Output the (x, y) coordinate of the center of the cell containing the given text.  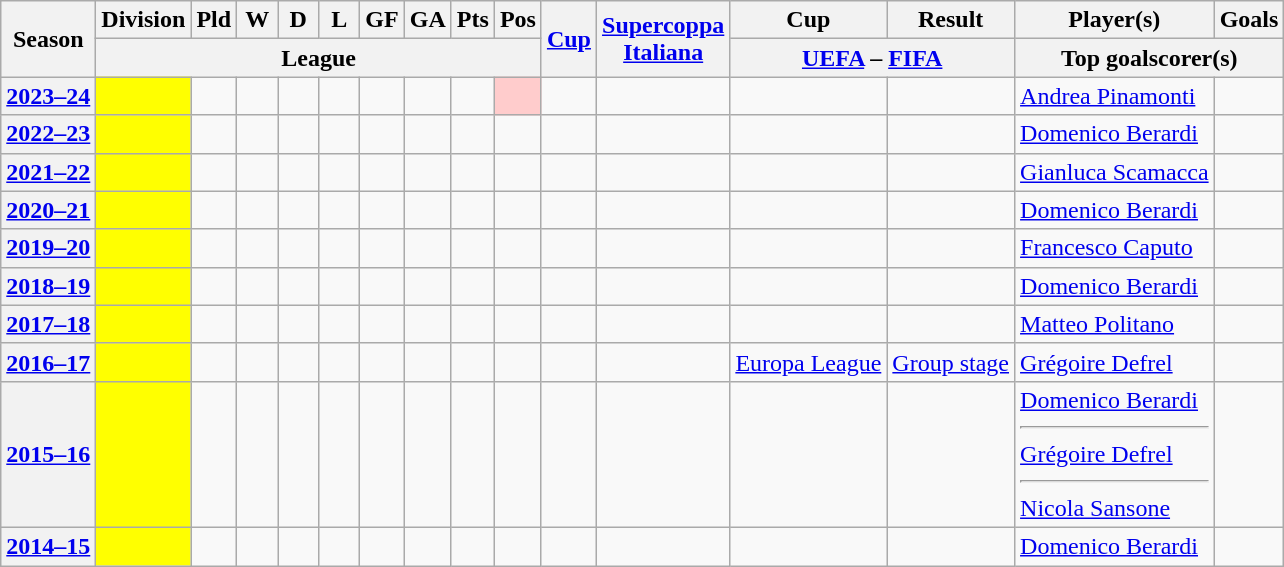
2023–24 (48, 96)
Result (951, 20)
Group stage (951, 362)
SupercoppaItaliana (664, 39)
Domenico Berardi Grégoire Defrel Nicola Sansone (1115, 454)
Player(s) (1115, 20)
D (298, 20)
UEFA – FIFA (872, 58)
League (319, 58)
2019–20 (48, 248)
2018–19 (48, 286)
Andrea Pinamonti (1115, 96)
Grégoire Defrel (1115, 362)
2015–16 (48, 454)
2014–15 (48, 546)
Matteo Politano (1115, 324)
Francesco Caputo (1115, 248)
Season (48, 39)
Pos (518, 20)
Division (144, 20)
2022–23 (48, 134)
L (340, 20)
Europa League (808, 362)
GF (382, 20)
Pts (472, 20)
Goals (1249, 20)
Gianluca Scamacca (1115, 172)
2021–22 (48, 172)
2017–18 (48, 324)
W (258, 20)
Pld (214, 20)
2020–21 (48, 210)
Top goalscorer(s) (1150, 58)
GA (428, 20)
2016–17 (48, 362)
